Determine the (x, y) coordinate at the center of the cell enclosing the given text.  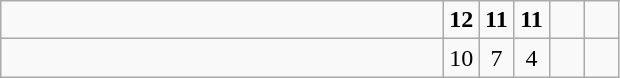
7 (496, 58)
10 (462, 58)
4 (532, 58)
12 (462, 20)
